Extract the (X, Y) coordinate from the center of the cell holding the provided text.  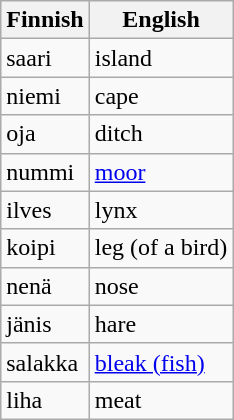
leg (of a bird) (161, 248)
jänis (45, 324)
hare (161, 324)
lynx (161, 210)
island (161, 58)
bleak (fish) (161, 362)
nenä (45, 286)
Finnish (45, 20)
meat (161, 400)
oja (45, 134)
koipi (45, 248)
cape (161, 96)
salakka (45, 362)
niemi (45, 96)
nummi (45, 172)
saari (45, 58)
English (161, 20)
ditch (161, 134)
ilves (45, 210)
moor (161, 172)
liha (45, 400)
nose (161, 286)
